Provide the (x, y) coordinate of the cell's center where the given text is located.  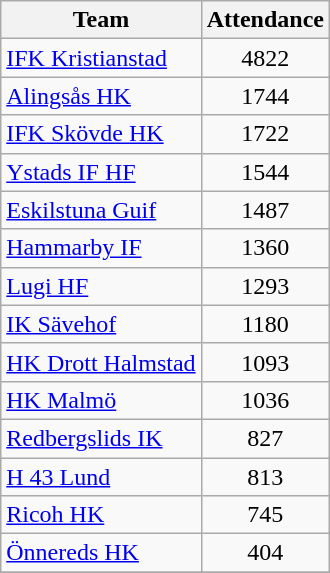
4822 (265, 58)
1544 (265, 172)
HK Malmö (101, 400)
404 (265, 553)
1093 (265, 362)
IFK Skövde HK (101, 134)
Redbergslids IK (101, 438)
HK Drott Halmstad (101, 362)
IFK Kristianstad (101, 58)
1293 (265, 286)
1722 (265, 134)
1487 (265, 210)
745 (265, 515)
827 (265, 438)
1180 (265, 324)
1744 (265, 96)
H 43 Lund (101, 477)
1360 (265, 248)
Ricoh HK (101, 515)
813 (265, 477)
Attendance (265, 20)
Ystads IF HF (101, 172)
Team (101, 20)
Eskilstuna Guif (101, 210)
Lugi HF (101, 286)
Alingsås HK (101, 96)
Önnereds HK (101, 553)
IK Sävehof (101, 324)
Hammarby IF (101, 248)
1036 (265, 400)
